Provide the (x, y) coordinate of the cell's center where the given text is located.  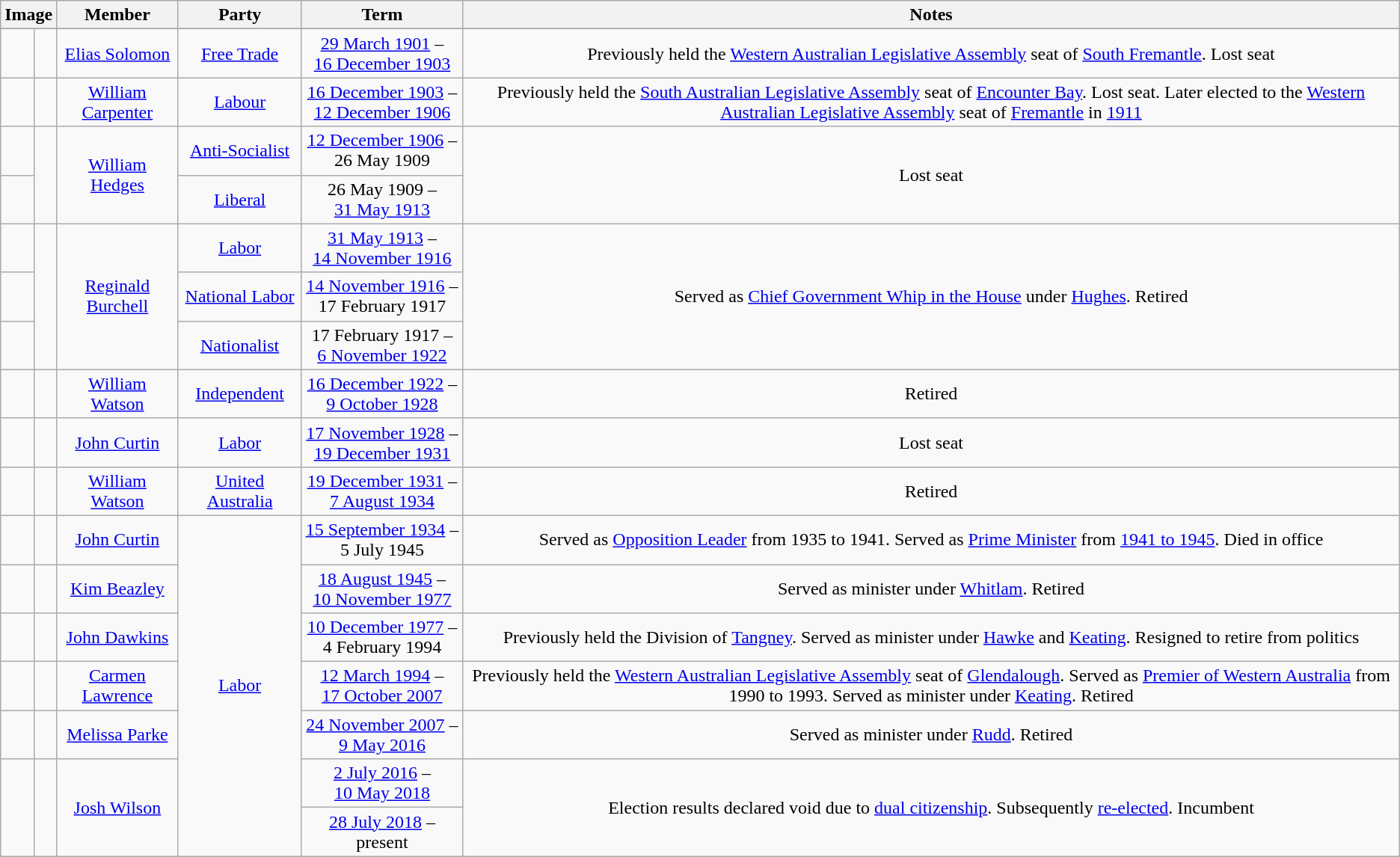
Party (239, 15)
Served as minister under Rudd. Retired (931, 734)
William Carpenter (117, 102)
Kim Beazley (117, 588)
17 February 1917 –6 November 1922 (382, 345)
16 December 1922 –9 October 1928 (382, 393)
Election results declared void due to dual citizenship. Subsequently re-elected. Incumbent (931, 808)
Carmen Lawrence (117, 686)
2 July 2016 –10 May 2018 (382, 784)
16 December 1903 –12 December 1906 (382, 102)
Previously held the Division of Tangney. Served as minister under Hawke and Keating. Resigned to retire from politics (931, 637)
15 September 1934 –5 July 1945 (382, 540)
Independent (239, 393)
Anti-Socialist (239, 151)
26 May 1909 –31 May 1913 (382, 199)
Member (117, 15)
National Labor (239, 296)
31 May 1913 –14 November 1916 (382, 248)
12 December 1906 –26 May 1909 (382, 151)
10 December 1977 –4 February 1994 (382, 637)
Image (28, 15)
29 March 1901 –16 December 1903 (382, 54)
United Australia (239, 491)
Labour (239, 102)
Reginald Burchell (117, 296)
Melissa Parke (117, 734)
24 November 2007 –9 May 2016 (382, 734)
18 August 1945 –10 November 1977 (382, 588)
Previously held the Western Australian Legislative Assembly seat of South Fremantle. Lost seat (931, 54)
Free Trade (239, 54)
17 November 1928 –19 December 1931 (382, 443)
12 March 1994 –17 October 2007 (382, 686)
Served as Chief Government Whip in the House under Hughes. Retired (931, 296)
John Dawkins (117, 637)
Served as minister under Whitlam. Retired (931, 588)
William Hedges (117, 175)
Served as Opposition Leader from 1935 to 1941. Served as Prime Minister from 1941 to 1945. Died in office (931, 540)
Josh Wilson (117, 808)
14 November 1916 –17 February 1917 (382, 296)
28 July 2018 –present (382, 832)
Nationalist (239, 345)
Liberal (239, 199)
19 December 1931 –7 August 1934 (382, 491)
Term (382, 15)
Elias Solomon (117, 54)
Notes (931, 15)
